Output the (X, Y) coordinate of the center of the cell containing the given text.  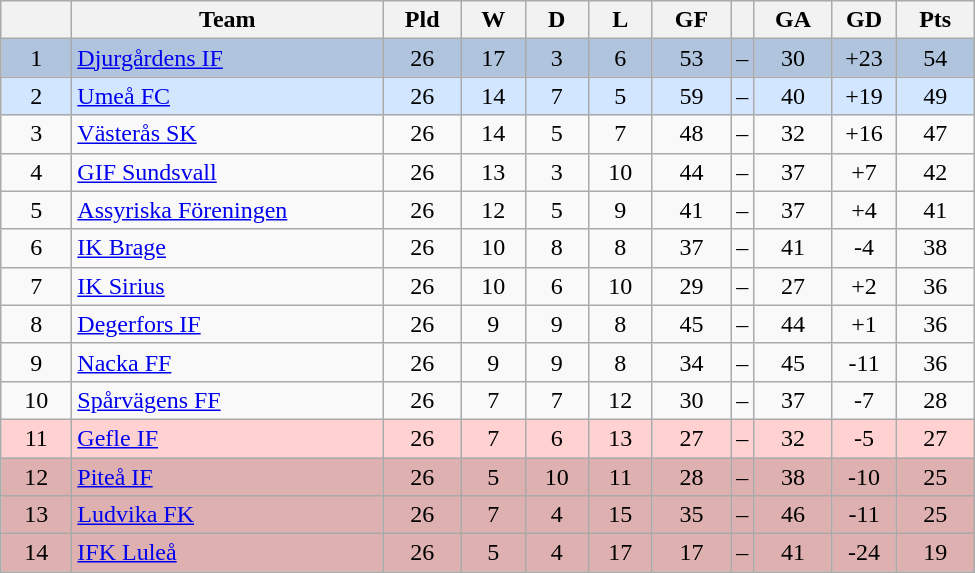
15 (621, 515)
GD (864, 20)
Degerfors IF (228, 324)
2 (36, 96)
47 (936, 134)
Spårvägens FF (228, 400)
Pts (936, 20)
+4 (864, 210)
Ludvika FK (228, 515)
34 (692, 362)
+2 (864, 286)
GF (692, 20)
48 (692, 134)
35 (692, 515)
GA (794, 20)
54 (936, 58)
-10 (864, 477)
53 (692, 58)
+23 (864, 58)
-24 (864, 553)
Djurgårdens IF (228, 58)
Umeå FC (228, 96)
40 (794, 96)
1 (36, 58)
Pld (422, 20)
+19 (864, 96)
Gefle IF (228, 438)
W (493, 20)
49 (936, 96)
IK Brage (228, 248)
+1 (864, 324)
L (621, 20)
42 (936, 172)
IFK Luleå (228, 553)
-4 (864, 248)
Nacka FF (228, 362)
29 (692, 286)
-5 (864, 438)
+16 (864, 134)
+7 (864, 172)
46 (794, 515)
19 (936, 553)
IK Sirius (228, 286)
Team (228, 20)
Assyriska Föreningen (228, 210)
59 (692, 96)
D (557, 20)
Västerås SK (228, 134)
-7 (864, 400)
GIF Sundsvall (228, 172)
Piteå IF (228, 477)
